Detect which cell encompasses the target text, then output its [x, y] center coordinate. 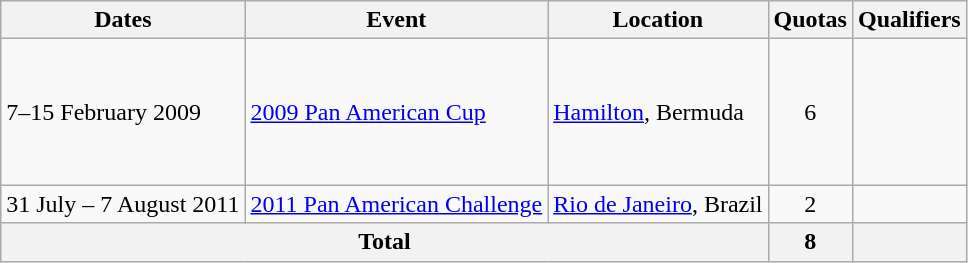
Location [658, 20]
Total [384, 242]
Qualifiers [909, 20]
7–15 February 2009 [123, 112]
6 [810, 112]
31 July – 7 August 2011 [123, 204]
Rio de Janeiro, Brazil [658, 204]
2 [810, 204]
Quotas [810, 20]
Hamilton, Bermuda [658, 112]
2011 Pan American Challenge [396, 204]
Event [396, 20]
Dates [123, 20]
2009 Pan American Cup [396, 112]
8 [810, 242]
